Find where the given text appears and provide that cell's center as (x, y) coordinate. 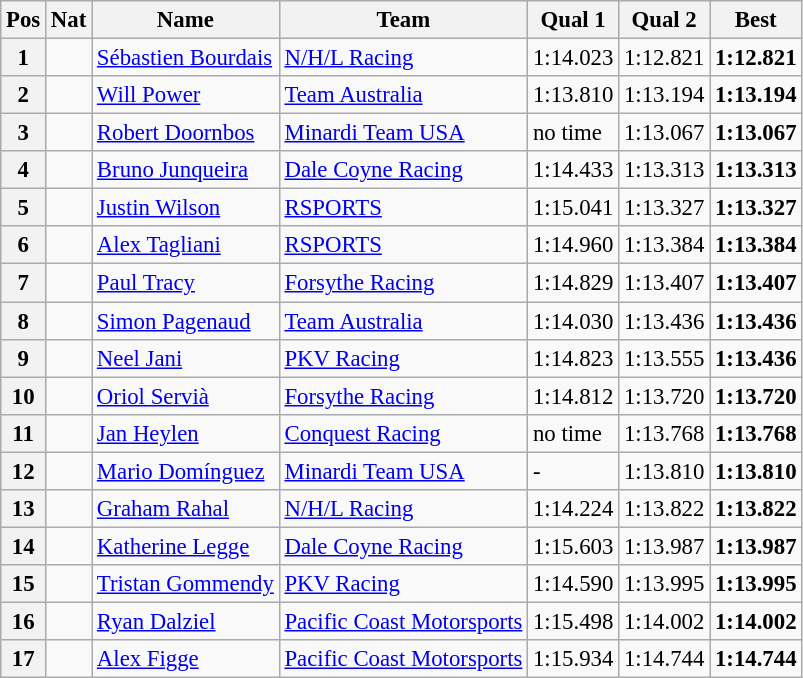
1:14.224 (574, 509)
Paul Tracy (186, 283)
1:15.603 (574, 546)
2 (24, 95)
Alex Figge (186, 659)
Tristan Gommendy (186, 584)
Oriol Servià (186, 396)
1:14.829 (574, 283)
8 (24, 321)
1:15.498 (574, 621)
1 (24, 58)
Qual 2 (664, 20)
Alex Tagliani (186, 245)
14 (24, 546)
1:14.960 (574, 245)
1:15.934 (574, 659)
1:14.823 (574, 358)
1:15.041 (574, 208)
Nat (69, 20)
17 (24, 659)
- (574, 471)
15 (24, 584)
Qual 1 (574, 20)
4 (24, 170)
Name (186, 20)
Conquest Racing (404, 433)
9 (24, 358)
1:14.023 (574, 58)
Pos (24, 20)
Mario Domínguez (186, 471)
Jan Heylen (186, 433)
1:14.433 (574, 170)
Team (404, 20)
Ryan Dalziel (186, 621)
3 (24, 133)
12 (24, 471)
Best (756, 20)
7 (24, 283)
Graham Rahal (186, 509)
13 (24, 509)
Neel Jani (186, 358)
10 (24, 396)
1:13.555 (664, 358)
16 (24, 621)
Bruno Junqueira (186, 170)
11 (24, 433)
1:14.030 (574, 321)
6 (24, 245)
Sébastien Bourdais (186, 58)
Justin Wilson (186, 208)
Will Power (186, 95)
1:14.590 (574, 584)
Robert Doornbos (186, 133)
Katherine Legge (186, 546)
1:14.812 (574, 396)
5 (24, 208)
Simon Pagenaud (186, 321)
